Scan for the cell matching the given text and deliver its [X, Y] coordinate at center. 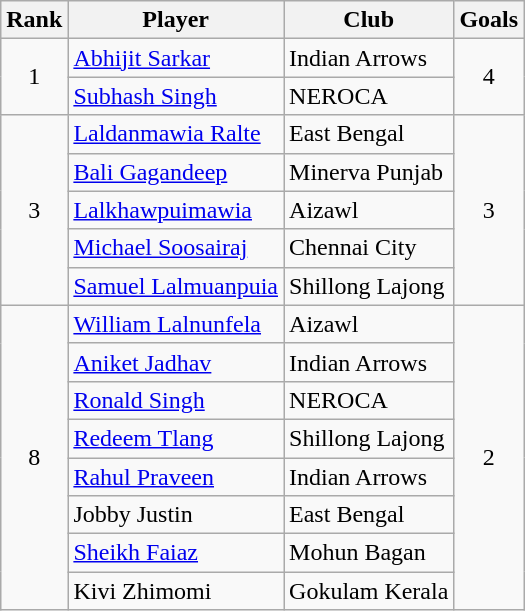
Player [176, 20]
Abhijit Sarkar [176, 58]
2 [489, 457]
Club [369, 20]
Mohun Bagan [369, 553]
1 [34, 77]
Jobby Justin [176, 515]
4 [489, 77]
8 [34, 457]
Kivi Zhimomi [176, 591]
Goals [489, 20]
William Lalnunfela [176, 324]
Sheikh Faiaz [176, 553]
Laldanmawia Ralte [176, 134]
Samuel Lalmuanpuia [176, 286]
Ronald Singh [176, 400]
Rank [34, 20]
Lalkhawpuimawia [176, 210]
Aniket Jadhav [176, 362]
Redeem Tlang [176, 438]
Subhash Singh [176, 96]
Gokulam Kerala [369, 591]
Minerva Punjab [369, 172]
Bali Gagandeep [176, 172]
Rahul Praveen [176, 477]
Michael Soosairaj [176, 248]
Chennai City [369, 248]
